Find where the given text appears and provide that cell's center as [X, Y] coordinate. 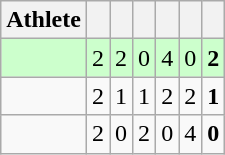
Athlete [44, 20]
